Capture the cell that displays the provided text and extract its (x, y) central coordinate. 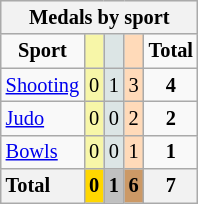
Judo (42, 118)
Shooting (42, 85)
Medals by sport (100, 17)
4 (171, 85)
6 (134, 186)
Bowls (42, 152)
7 (171, 186)
Sport (42, 51)
3 (134, 85)
